Detect which cell encompasses the target text, then output its [X, Y] center coordinate. 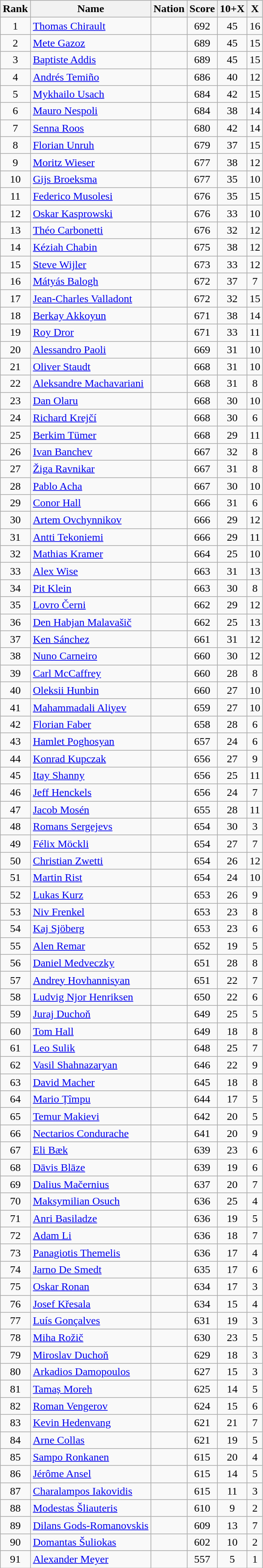
67 [15, 1150]
Domantas Šuliokas [91, 1542]
Nation [169, 9]
Dan Olaru [91, 401]
89 [15, 1525]
Conor Hall [91, 503]
Leo Sulik [91, 1048]
Alessandro Paoli [91, 350]
71 [15, 1218]
686 [202, 77]
Mathias Kramer [91, 554]
Jeff Henckels [91, 793]
48 [15, 827]
637 [202, 1184]
Jarno De Smedt [91, 1269]
625 [202, 1389]
Lovro Černi [91, 605]
669 [202, 350]
Sampo Ronkanen [91, 1457]
Modestas Šliauteris [91, 1508]
59 [15, 1014]
Dilans Gods-Romanovskis [91, 1525]
673 [202, 265]
86 [15, 1474]
63 [15, 1082]
57 [15, 980]
74 [15, 1269]
87 [15, 1491]
34 [15, 588]
Adam Li [91, 1235]
Roman Vengerov [91, 1406]
Arkadios Damopoulos [91, 1372]
641 [202, 1133]
61 [15, 1048]
Eli Bæk [91, 1150]
91 [15, 1559]
68 [15, 1167]
Niv Frenkel [91, 912]
76 [15, 1304]
635 [202, 1269]
Federico Musolesi [91, 196]
Oleksii Hunbin [91, 690]
644 [202, 1099]
557 [202, 1559]
Nuno Carneiro [91, 656]
77 [15, 1321]
50 [15, 861]
Félix Möckli [91, 844]
81 [15, 1389]
Lukas Kurz [91, 895]
650 [202, 997]
55 [15, 946]
Steve Wijler [91, 265]
Andrés Temiño [91, 77]
Mauro Nespoli [91, 111]
90 [15, 1542]
75 [15, 1286]
Richard Krejčí [91, 418]
Score [202, 9]
60 [15, 1031]
Jacob Mosén [91, 810]
Jean-Charles Valladont [91, 299]
39 [15, 673]
Artem Ovchynnikov [91, 520]
Name [91, 9]
58 [15, 997]
Nectarios Condurache [91, 1133]
Martin Rist [91, 878]
56 [15, 963]
Kéziah Chabin [91, 248]
657 [202, 741]
659 [202, 707]
680 [202, 128]
646 [202, 1065]
62 [15, 1065]
Antti Tekoniemi [91, 537]
Maksymilian Osuch [91, 1201]
65 [15, 1116]
664 [202, 554]
658 [202, 724]
602 [202, 1542]
Kevin Hedenvang [91, 1423]
Florian Faber [91, 724]
Ivan Banchev [91, 452]
Ludvig Njor Henriksen [91, 997]
Florian Unruh [91, 145]
Thomas Chirault [91, 26]
Andrey Hovhannisyan [91, 980]
Oliver Staudt [91, 367]
Théo Carbonetti [91, 231]
629 [202, 1355]
Vasil Shahnazaryan [91, 1065]
Ken Sánchez [91, 639]
Dāvis Blāze [91, 1167]
X [254, 9]
655 [202, 810]
Luís Gonçalves [91, 1321]
51 [15, 878]
Aleksandre Machavariani [91, 384]
79 [15, 1355]
47 [15, 810]
Konrad Kupczak [91, 759]
Daniel Medveczky [91, 963]
692 [202, 26]
Mykhailo Usach [91, 94]
Romans Sergejevs [91, 827]
83 [15, 1423]
69 [15, 1184]
675 [202, 248]
Temur Makievi [91, 1116]
Berkim Tümer [91, 435]
Moritz Wieser [91, 162]
64 [15, 1099]
46 [15, 793]
Mátyás Balogh [91, 282]
Baptiste Addis [91, 60]
66 [15, 1133]
Josef Křesala [91, 1304]
Alex Wise [91, 571]
Miha Rožič [91, 1338]
Hamlet Poghosyan [91, 741]
David Macher [91, 1082]
78 [15, 1338]
Arne Collas [91, 1440]
630 [202, 1338]
Den Habjan Malavašič [91, 622]
Jérôme Ansel [91, 1474]
70 [15, 1201]
652 [202, 946]
Žiga Ravnikar [91, 469]
Miroslav Duchoň [91, 1355]
Roy Dror [91, 333]
73 [15, 1252]
36 [15, 622]
610 [202, 1508]
Mario Țîmpu [91, 1099]
648 [202, 1048]
Pit Klein [91, 588]
43 [15, 741]
Anri Basiladze [91, 1218]
624 [202, 1406]
Kaj Sjöberg [91, 929]
631 [202, 1321]
44 [15, 759]
Carl McCaffrey [91, 673]
82 [15, 1406]
Gijs Broeksma [91, 179]
54 [15, 929]
52 [15, 895]
85 [15, 1457]
80 [15, 1372]
Pablo Acha [91, 486]
645 [202, 1082]
Juraj Duchoň [91, 1014]
Panagiotis Themelis [91, 1252]
609 [202, 1525]
Tamaș Moreh [91, 1389]
Mahammadali Aliyev [91, 707]
Oskar Ronan [91, 1286]
Itay Shanny [91, 776]
49 [15, 844]
41 [15, 707]
Dalius Mačernius [91, 1184]
84 [15, 1440]
627 [202, 1372]
Senna Roos [91, 128]
Tom Hall [91, 1031]
Berkay Akkoyun [91, 316]
642 [202, 1116]
Mete Gazoz [91, 43]
Alexander Meyer [91, 1559]
Oskar Kasprowski [91, 214]
661 [202, 639]
Rank [15, 9]
72 [15, 1235]
Charalampos Iakovidis [91, 1491]
10+X [232, 9]
53 [15, 912]
Christian Zwetti [91, 861]
Alen Remar [91, 946]
88 [15, 1508]
679 [202, 145]
